Determine the (X, Y) coordinate at the center of the cell enclosing the given text.  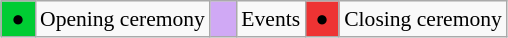
Closing ceremony (423, 19)
Opening ceremony (122, 19)
Events (270, 19)
